For the text-containing cell, return its midpoint in [X, Y] coordinate format. 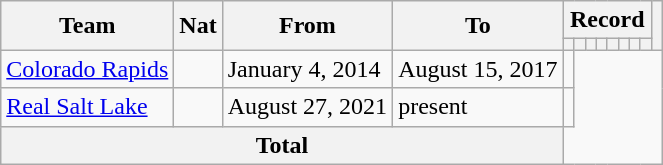
To [478, 26]
present [478, 107]
Real Salt Lake [88, 107]
Record [607, 20]
Total [282, 145]
Team [88, 26]
August 27, 2021 [307, 107]
January 4, 2014 [307, 69]
Colorado Rapids [88, 69]
Nat [198, 26]
From [307, 26]
August 15, 2017 [478, 69]
